Identify which cell holds the provided text, then report its [x, y] central coordinate. 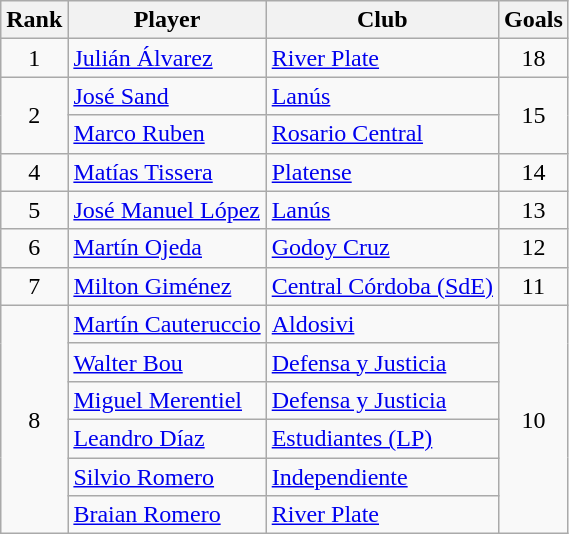
Julián Álvarez [167, 58]
15 [534, 115]
7 [34, 286]
José Manuel López [167, 210]
Platense [382, 172]
José Sand [167, 96]
Martín Cauteruccio [167, 324]
12 [534, 248]
Marco Ruben [167, 134]
2 [34, 115]
4 [34, 172]
Walter Bou [167, 362]
8 [34, 419]
Silvio Romero [167, 477]
Leandro Díaz [167, 438]
Club [382, 20]
14 [534, 172]
Matías Tissera [167, 172]
Martín Ojeda [167, 248]
Rosario Central [382, 134]
Godoy Cruz [382, 248]
Braian Romero [167, 515]
18 [534, 58]
Central Córdoba (SdE) [382, 286]
5 [34, 210]
Player [167, 20]
1 [34, 58]
Milton Giménez [167, 286]
Independiente [382, 477]
Aldosivi [382, 324]
10 [534, 419]
11 [534, 286]
Miguel Merentiel [167, 400]
Estudiantes (LP) [382, 438]
6 [34, 248]
13 [534, 210]
Goals [534, 20]
Rank [34, 20]
